Output the (x, y) coordinate of the center of the cell containing the given text.  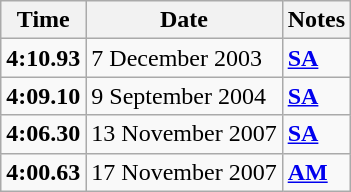
17 November 2007 (184, 172)
Time (44, 20)
9 September 2004 (184, 96)
7 December 2003 (184, 58)
Date (184, 20)
4:10.93 (44, 58)
13 November 2007 (184, 134)
AM (316, 172)
Notes (316, 20)
4:09.10 (44, 96)
4:00.63 (44, 172)
4:06.30 (44, 134)
